For the text-containing cell, return its midpoint in (X, Y) coordinate format. 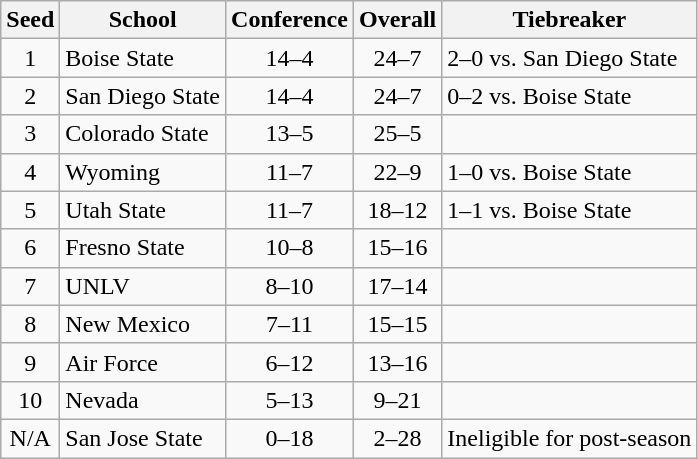
25–5 (397, 134)
10 (30, 400)
13–5 (290, 134)
18–12 (397, 210)
0–2 vs. Boise State (570, 96)
Tiebreaker (570, 20)
1 (30, 58)
Seed (30, 20)
School (143, 20)
8–10 (290, 286)
6–12 (290, 362)
Air Force (143, 362)
6 (30, 248)
Colorado State (143, 134)
7–11 (290, 324)
17–14 (397, 286)
15–16 (397, 248)
2 (30, 96)
2–28 (397, 438)
4 (30, 172)
7 (30, 286)
Nevada (143, 400)
Overall (397, 20)
Ineligible for post-season (570, 438)
Conference (290, 20)
San Diego State (143, 96)
9 (30, 362)
0–18 (290, 438)
13–16 (397, 362)
Fresno State (143, 248)
San Jose State (143, 438)
N/A (30, 438)
Utah State (143, 210)
8 (30, 324)
1–0 vs. Boise State (570, 172)
1–1 vs. Boise State (570, 210)
22–9 (397, 172)
5–13 (290, 400)
15–15 (397, 324)
2–0 vs. San Diego State (570, 58)
New Mexico (143, 324)
Wyoming (143, 172)
10–8 (290, 248)
UNLV (143, 286)
9–21 (397, 400)
3 (30, 134)
Boise State (143, 58)
5 (30, 210)
